For the text-containing cell, return its midpoint in [X, Y] coordinate format. 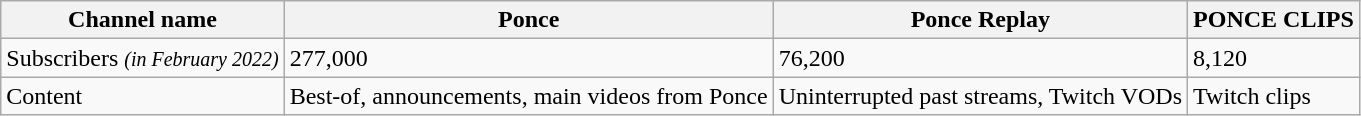
Ponce Replay [980, 20]
Subscribers (in February 2022) [142, 58]
Uninterrupted past streams, Twitch VODs [980, 96]
Best-of, announcements, main videos from Ponce [528, 96]
76,200 [980, 58]
Twitch clips [1274, 96]
Ponce [528, 20]
277,000 [528, 58]
8,120 [1274, 58]
Content [142, 96]
PONCE CLIPS [1274, 20]
Channel name [142, 20]
